From the cell containing the given text, extract its center point as [X, Y] coordinate. 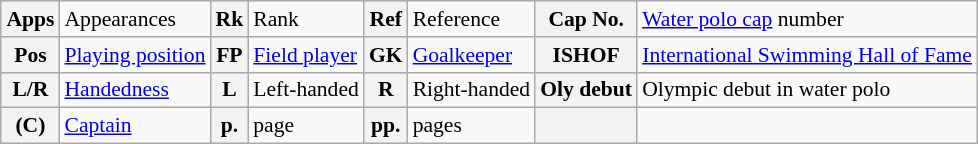
Right-handed [472, 90]
Apps [30, 19]
Pos [30, 55]
Appearances [134, 19]
ISHOF [586, 55]
Rank [306, 19]
GK [386, 55]
pp. [386, 126]
Field player [306, 55]
Rk [230, 19]
Left-handed [306, 90]
Goalkeeper [472, 55]
Cap No. [586, 19]
Captain [134, 126]
Water polo cap number [807, 19]
Playing position [134, 55]
R [386, 90]
Oly debut [586, 90]
p. [230, 126]
Olympic debut in water polo [807, 90]
(C) [30, 126]
pages [472, 126]
FP [230, 55]
L/R [30, 90]
Ref [386, 19]
L [230, 90]
Reference [472, 19]
International Swimming Hall of Fame [807, 55]
page [306, 126]
Handedness [134, 90]
